Return [X, Y] of the center of cell containing provided text 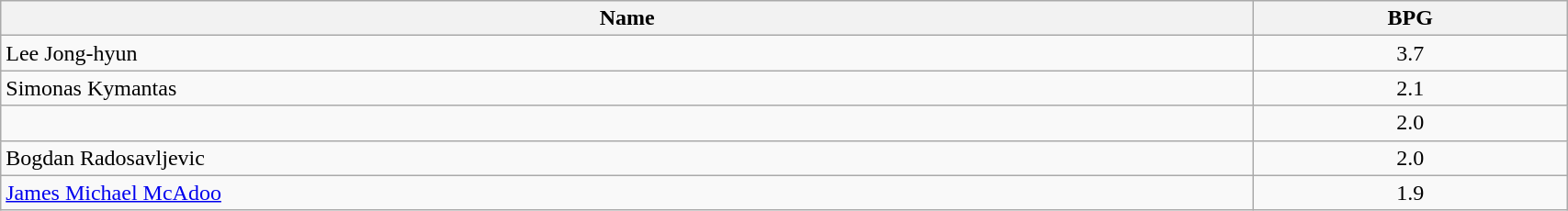
2.1 [1411, 88]
BPG [1411, 18]
Name [627, 18]
Simonas Kymantas [627, 88]
1.9 [1411, 193]
James Michael McAdoo [627, 193]
Lee Jong-hyun [627, 53]
Bogdan Radosavljevic [627, 158]
3.7 [1411, 53]
